Locate the cell with the specified text and output its (X, Y) center coordinate. 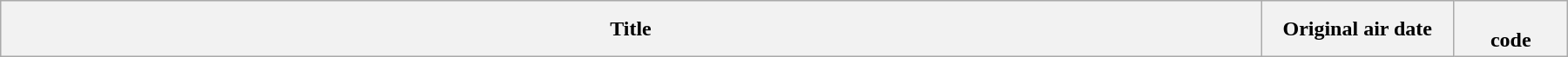
code (1511, 29)
Title (631, 29)
Original air date (1357, 29)
